Capture the cell that displays the provided text and extract its [x, y] central coordinate. 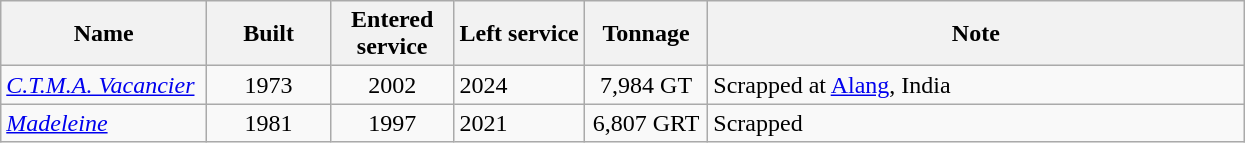
7,984 GT [646, 85]
Entered service [392, 34]
Scrapped at Alang, India [976, 85]
Madeleine [104, 123]
Built [269, 34]
Note [976, 34]
1973 [269, 85]
Name [104, 34]
Scrapped [976, 123]
2002 [392, 85]
C.T.M.A. Vacancier [104, 85]
Tonnage [646, 34]
2021 [519, 123]
Left service [519, 34]
6,807 GRT [646, 123]
2024 [519, 85]
1997 [392, 123]
1981 [269, 123]
